Identify which cell holds the provided text, then report its (X, Y) central coordinate. 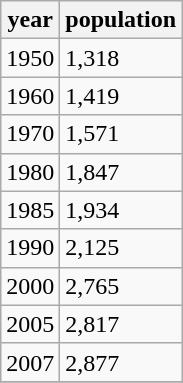
1980 (30, 172)
2,877 (121, 362)
2,817 (121, 324)
1,419 (121, 96)
1,847 (121, 172)
1950 (30, 58)
1985 (30, 210)
1970 (30, 134)
1,318 (121, 58)
1960 (30, 96)
1,571 (121, 134)
2,765 (121, 286)
1,934 (121, 210)
year (30, 20)
2005 (30, 324)
population (121, 20)
2000 (30, 286)
2007 (30, 362)
2,125 (121, 248)
1990 (30, 248)
